Output the (X, Y) coordinate of the center of the cell containing the given text.  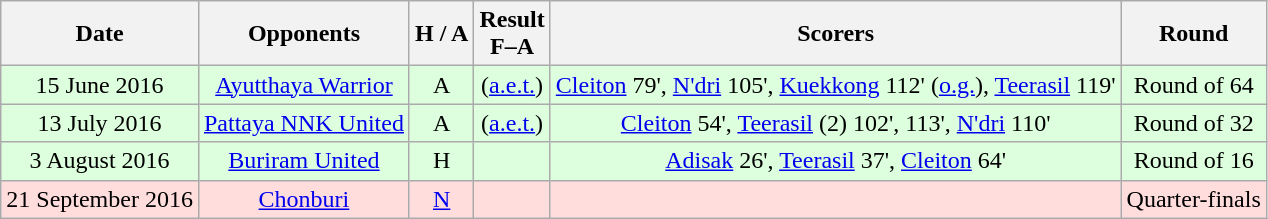
Ayutthaya Warrior (304, 85)
Chonburi (304, 199)
H (441, 161)
13 July 2016 (100, 123)
Opponents (304, 34)
ResultF–A (512, 34)
Round (1194, 34)
Cleiton 79', N'dri 105', Kuekkong 112' (o.g.), Teerasil 119' (836, 85)
Date (100, 34)
Round of 32 (1194, 123)
Round of 64 (1194, 85)
Cleiton 54', Teerasil (2) 102', 113', N'dri 110' (836, 123)
Pattaya NNK United (304, 123)
Quarter-finals (1194, 199)
H / A (441, 34)
N (441, 199)
Round of 16 (1194, 161)
3 August 2016 (100, 161)
21 September 2016 (100, 199)
Adisak 26', Teerasil 37', Cleiton 64' (836, 161)
Scorers (836, 34)
15 June 2016 (100, 85)
Buriram United (304, 161)
